Identify which cell holds the provided text, then report its (x, y) central coordinate. 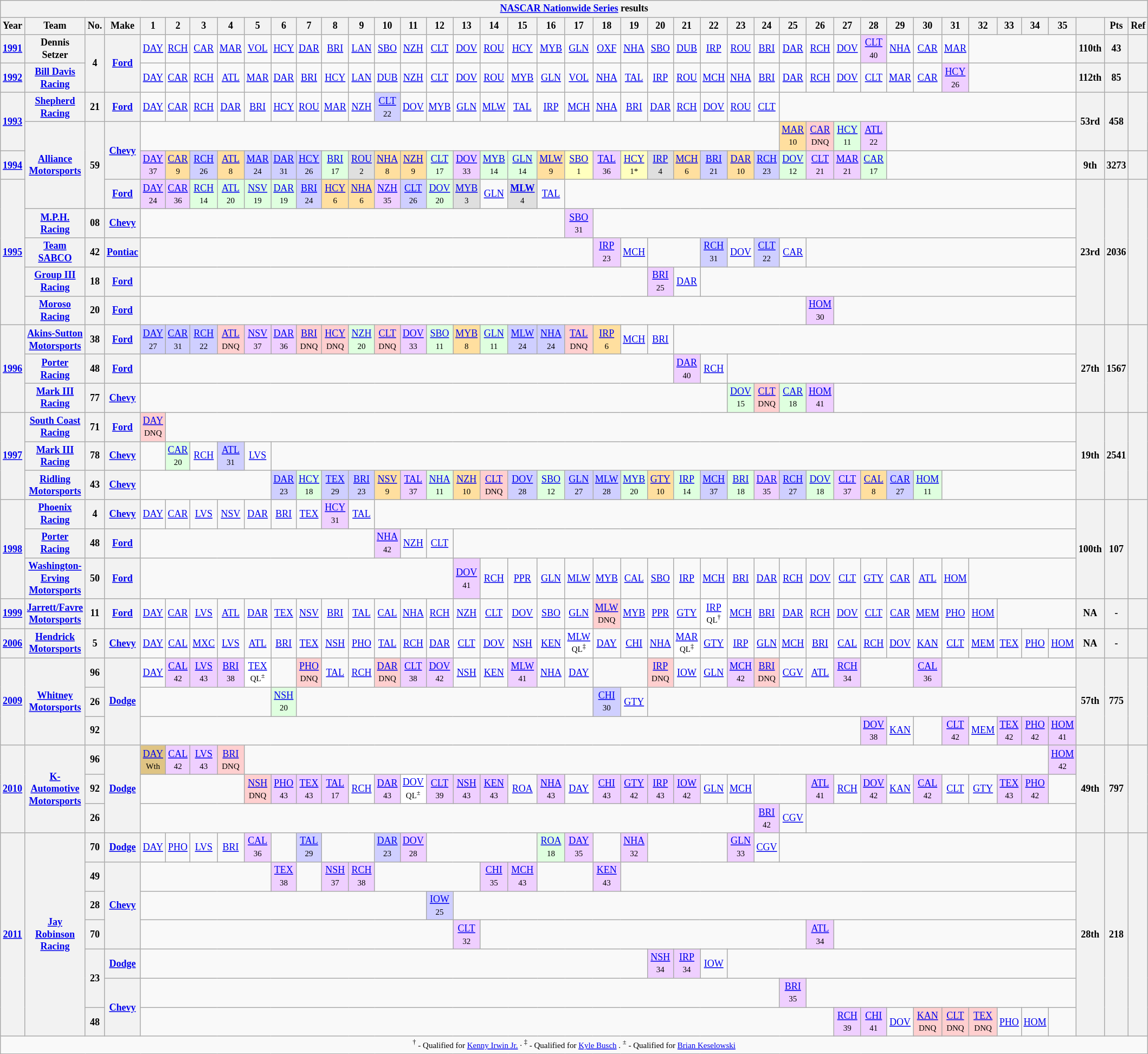
ROA (523, 789)
HCY11 (847, 136)
CHI30 (607, 702)
TEXQL± (257, 673)
2006 (13, 643)
KANDNQ (927, 1022)
IRP43 (661, 789)
Pontiac (122, 253)
CHI (634, 643)
MARQL‡ (687, 643)
Year (13, 26)
NHA42 (388, 544)
9 (362, 26)
6 (284, 26)
MCH42 (741, 673)
Washington-Erving Motorsports (55, 578)
100th (1091, 549)
IRPDNQ (661, 673)
Jay Robinson Racing (55, 935)
NSV37 (257, 340)
SBO1 (579, 165)
TAL37 (413, 485)
28th (1091, 935)
TEXDNQ (983, 1022)
Whitney Motorsports (55, 702)
Ridling Motorsports (55, 485)
DAY35 (579, 848)
14 (493, 26)
MYB3 (467, 194)
TALDNQ (579, 340)
12 (440, 26)
25 (793, 26)
TAL17 (335, 789)
CARDNQ (821, 136)
CHI41 (874, 1022)
South Coast Racing (55, 427)
DAY27 (153, 340)
GLN14 (523, 165)
50 (94, 578)
19th (1091, 456)
RCH26 (204, 165)
HOM42 (1062, 760)
85 (1117, 78)
RCH27 (793, 485)
CLT32 (467, 935)
CLT38 (413, 673)
BRI25 (661, 281)
NHA43 (551, 789)
CAR31 (178, 340)
MCH6 (687, 165)
7 (309, 26)
NZH10 (467, 485)
218 (1117, 935)
DAR31 (284, 165)
DAY37 (153, 165)
CAL8 (874, 485)
CLT21 (821, 165)
CHI43 (607, 789)
TAL29 (309, 848)
NSH34 (661, 964)
59 (94, 165)
ROA18 (551, 848)
HOM11 (927, 485)
1999 (13, 613)
78 (94, 456)
HOM30 (821, 311)
DOV41 (467, 578)
RCH23 (766, 165)
HCY6 (335, 194)
ATL34 (821, 935)
MYB14 (493, 165)
GLN11 (493, 340)
GTY42 (634, 789)
CAR27 (900, 485)
DOVQL± (413, 789)
RCH39 (847, 1022)
MLW24 (523, 340)
31 (955, 26)
BRI38 (231, 673)
42 (94, 253)
IOW42 (687, 789)
ATL8 (231, 165)
CLT26 (413, 194)
1997 (13, 456)
34 (1035, 26)
NHA8 (388, 165)
29 (900, 26)
CAR36 (178, 194)
Jarrett/Favre Motorsports (55, 613)
8 (335, 26)
MLW4 (523, 194)
1991 (13, 49)
32 (983, 26)
CHI35 (493, 876)
HCY31 (335, 514)
27 (847, 26)
1 (153, 26)
27th (1091, 368)
797 (1117, 789)
GLN33 (741, 848)
Team (55, 26)
110th (1091, 49)
No. (94, 26)
NSV9 (388, 485)
Akins-Sutton Motorsports (55, 340)
DOV18 (821, 485)
ATLDNQ (231, 340)
BRI42 (766, 818)
Alliance Motorsports (55, 165)
112th (1091, 78)
MCH37 (714, 485)
NHA32 (634, 848)
Hendrick Motorsports (55, 643)
DOV12 (793, 165)
53rd (1091, 121)
NZH35 (388, 194)
DOV38 (874, 731)
DOV15 (741, 398)
CAR9 (178, 165)
CAR18 (793, 398)
MCH43 (523, 876)
RCH38 (362, 876)
ATL41 (821, 789)
IRP14 (687, 485)
CAR20 (178, 456)
BRI21 (714, 165)
Pts (1117, 26)
NSV19 (257, 194)
IRP6 (607, 340)
1998 (13, 549)
1995 (13, 252)
08 (94, 223)
NHA6 (362, 194)
NZH20 (362, 340)
NSH20 (284, 702)
MLW28 (607, 485)
SBO31 (579, 223)
NHA24 (551, 340)
30 (927, 26)
IRP4 (661, 165)
MLW41 (523, 673)
TEX42 (1009, 731)
10 (388, 26)
TEX29 (335, 485)
NASCAR Nationwide Series results (575, 9)
DARDNQ (388, 673)
HCY1* (634, 165)
15 (523, 26)
CLT39 (440, 789)
IOW25 (440, 906)
NHA11 (440, 485)
SBO11 (440, 340)
RCH22 (204, 340)
3273 (1117, 165)
Moroso Racing (55, 311)
PHODNQ (309, 673)
2541 (1117, 456)
DAYWth (153, 760)
16 (551, 26)
71 (94, 427)
DAR10 (741, 165)
Phoenix Racing (55, 514)
MXC (204, 643)
RCH34 (847, 673)
22 (714, 26)
OXF (607, 49)
2009 (13, 702)
BRI23 (362, 485)
K-Automotive Motorsports (55, 789)
CLT37 (847, 485)
23rd (1091, 252)
GLN27 (579, 485)
33 (1009, 26)
DAR36 (284, 340)
MLWQL‡ (579, 643)
38 (94, 340)
1567 (1117, 368)
MYB20 (634, 485)
NSHDNQ (257, 789)
MYB8 (467, 340)
DAYDNQ (153, 427)
M.P.H. Racing (55, 223)
PHO43 (284, 789)
ATL31 (231, 456)
1993 (13, 121)
DAR35 (766, 485)
49 (94, 876)
57th (1091, 702)
Shepherd Racing (55, 107)
Team SABCO (55, 253)
CLT40 (874, 49)
19 (634, 26)
Bill Davis Racing (55, 78)
RCH14 (204, 194)
DAY24 (153, 194)
SBO12 (551, 485)
MAR10 (793, 136)
Group III Racing (55, 281)
BRI35 (793, 993)
1992 (13, 78)
DOV20 (440, 194)
HCYDNQ (335, 340)
13 (467, 26)
CLT17 (440, 165)
IRP34 (687, 964)
ATL22 (874, 136)
ROU2 (362, 165)
RCH31 (714, 253)
MLWDNQ (607, 613)
49th (1091, 789)
BRI17 (335, 165)
CLT42 (955, 731)
TEX38 (284, 876)
2036 (1117, 252)
3 (204, 26)
MLW9 (551, 165)
HCY18 (309, 485)
Ref (1138, 26)
Dennis Setzer (55, 49)
9th (1091, 165)
24 (766, 26)
77 (94, 398)
17 (579, 26)
CAR17 (874, 165)
458 (1117, 121)
ATL20 (231, 194)
Make (122, 26)
MAR21 (847, 165)
TAL36 (607, 165)
2 (178, 26)
IRP23 (607, 253)
DAR43 (388, 789)
NZH9 (413, 165)
35 (1062, 26)
DAR19 (284, 194)
† - Qualified for Kenny Irwin Jr. · ‡ - Qualified for Kyle Busch . ± - Qualified for Brian Keselowski (575, 1045)
775 (1117, 702)
2010 (13, 789)
2011 (13, 935)
BRI18 (741, 485)
BRI24 (309, 194)
1994 (13, 165)
MAR24 (257, 165)
IRPQL† (714, 613)
1996 (13, 368)
NSH43 (467, 789)
GTY10 (661, 485)
NSH37 (335, 876)
DAR40 (687, 368)
107 (1117, 549)
